Capture the cell that displays the provided text and extract its (X, Y) central coordinate. 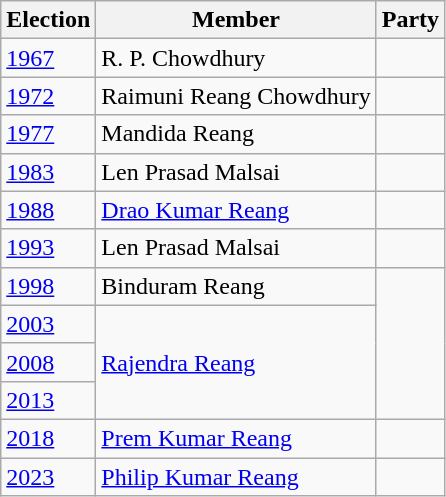
2018 (48, 438)
Member (236, 20)
1998 (48, 286)
1967 (48, 58)
1993 (48, 248)
Party (410, 20)
Binduram Reang (236, 286)
Prem Kumar Reang (236, 438)
2003 (48, 324)
1977 (48, 134)
Philip Kumar Reang (236, 477)
1983 (48, 172)
1988 (48, 210)
Raimuni Reang Chowdhury (236, 96)
Election (48, 20)
2008 (48, 362)
R. P. Chowdhury (236, 58)
2023 (48, 477)
Rajendra Reang (236, 362)
Drao Kumar Reang (236, 210)
2013 (48, 400)
Mandida Reang (236, 134)
1972 (48, 96)
